Locate the cell with the specified text and output its (X, Y) center coordinate. 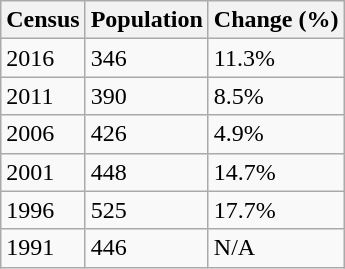
8.5% (276, 96)
448 (146, 172)
390 (146, 96)
525 (146, 210)
1991 (43, 248)
2006 (43, 134)
17.7% (276, 210)
426 (146, 134)
2016 (43, 58)
Census (43, 20)
Change (%) (276, 20)
1996 (43, 210)
2011 (43, 96)
14.7% (276, 172)
11.3% (276, 58)
N/A (276, 248)
346 (146, 58)
2001 (43, 172)
Population (146, 20)
446 (146, 248)
4.9% (276, 134)
